Capture the cell that displays the provided text and extract its [x, y] central coordinate. 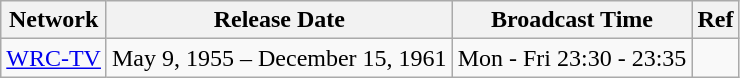
Broadcast Time [572, 20]
May 9, 1955 – December 15, 1961 [279, 58]
Mon - Fri 23:30 - 23:35 [572, 58]
WRC-TV [54, 58]
Release Date [279, 20]
Network [54, 20]
Ref [716, 20]
